Pinpoint the cell where the given text exists, returning its [X, Y] midpoint coordinate. 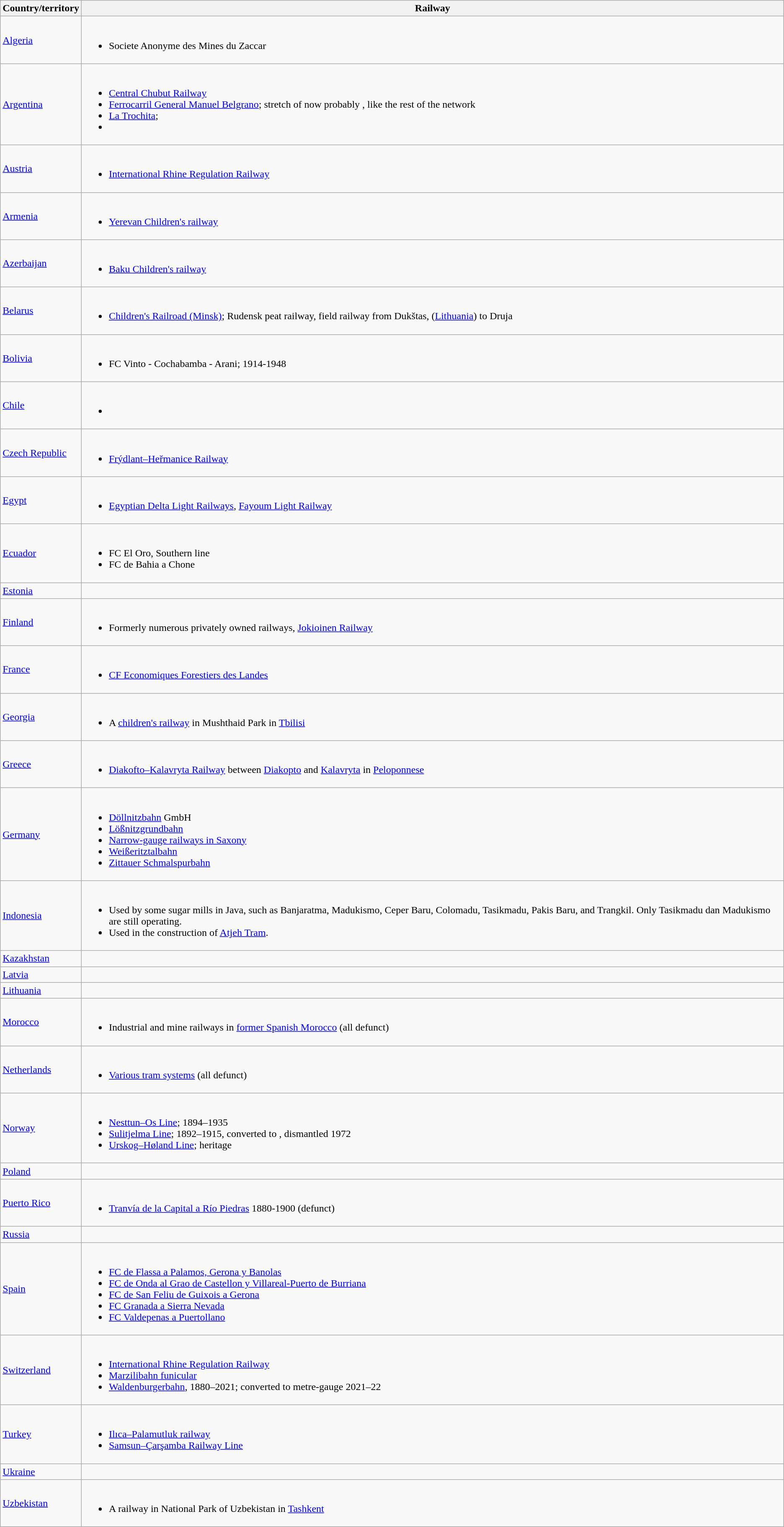
Nesttun–Os Line; 1894–1935Sulitjelma Line; 1892–1915, converted to , dismantled 1972Urskog–Høland Line; heritage [432, 1128]
Puerto Rico [41, 1202]
Netherlands [41, 1069]
Children's Railroad (Minsk); Rudensk peat railway, field railway from Dukštas, (Lithuania) to Druja [432, 311]
Azerbaijan [41, 263]
International Rhine Regulation Railway [432, 168]
Germany [41, 835]
Greece [41, 764]
Railway [432, 8]
Kazakhstan [41, 959]
Norway [41, 1128]
Frýdlant–Heřmanice Railway [432, 452]
Tranvía de la Capital a Río Piedras 1880-1900 (defunct) [432, 1202]
Country/territory [41, 8]
Ecuador [41, 553]
Estonia [41, 590]
CF Economiques Forestiers des Landes [432, 669]
Ilıca–Palamutluk railwaySamsun–Çarşamba Railway Line [432, 1434]
Russia [41, 1234]
Finland [41, 623]
Switzerland [41, 1370]
International Rhine Regulation RailwayMarzilibahn funicularWaldenburgerbahn, 1880–2021; converted to metre-gauge 2021–22 [432, 1370]
Diakofto–Kalavryta Railway between Diakopto and Kalavryta in Peloponnese [432, 764]
Baku Children's railway [432, 263]
FC El Oro, Southern lineFC de Bahia a Chone [432, 553]
Egyptian Delta Light Railways, Fayoum Light Railway [432, 500]
A railway in National Park of Uzbekistan in Tashkent [432, 1503]
Morocco [41, 1022]
A children's railway in Mushthaid Park in Tbilisi [432, 717]
France [41, 669]
Latvia [41, 974]
Egypt [41, 500]
Various tram systems (all defunct) [432, 1069]
Armenia [41, 216]
Georgia [41, 717]
Uzbekistan [41, 1503]
Poland [41, 1171]
Yerevan Children's railway [432, 216]
Formerly numerous privately owned railways, Jokioinen Railway [432, 623]
Austria [41, 168]
Turkey [41, 1434]
Lithuania [41, 990]
FC Vinto - Cochabamba - Arani; 1914-1948 [432, 358]
Czech Republic [41, 452]
Ukraine [41, 1472]
Spain [41, 1289]
Central Chubut RailwayFerrocarril General Manuel Belgrano; stretch of now probably , like the rest of the networkLa Trochita; [432, 104]
Belarus [41, 311]
Indonesia [41, 916]
Industrial and mine railways in former Spanish Morocco (all defunct) [432, 1022]
Döllnitzbahn GmbHLößnitzgrundbahnNarrow-gauge railways in SaxonyWeißeritztalbahnZittauer Schmalspurbahn [432, 835]
Algeria [41, 40]
Argentina [41, 104]
Chile [41, 406]
Bolivia [41, 358]
Societe Anonyme des Mines du Zaccar [432, 40]
